Provide the (x, y) coordinate of the cell's center where the given text is located.  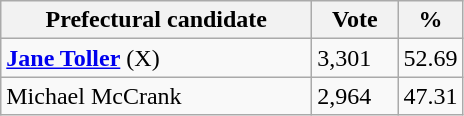
% (430, 20)
3,301 (355, 58)
Michael McCrank (156, 96)
Jane Toller (X) (156, 58)
Vote (355, 20)
2,964 (355, 96)
52.69 (430, 58)
Prefectural candidate (156, 20)
47.31 (430, 96)
